Locate the cell with the specified text and output its (X, Y) center coordinate. 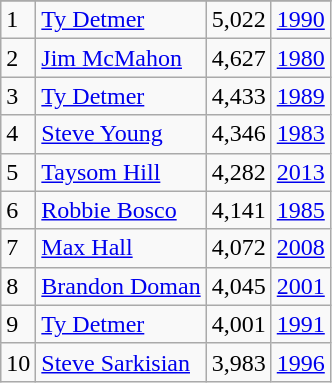
4,346 (238, 134)
8 (18, 286)
10 (18, 362)
Taysom Hill (121, 172)
2 (18, 58)
5 (18, 172)
7 (18, 248)
3,983 (238, 362)
4,141 (238, 210)
1983 (300, 134)
2001 (300, 286)
Steve Young (121, 134)
Jim McMahon (121, 58)
4 (18, 134)
2013 (300, 172)
1996 (300, 362)
1985 (300, 210)
1989 (300, 96)
Brandon Doman (121, 286)
4,433 (238, 96)
1980 (300, 58)
1991 (300, 324)
3 (18, 96)
6 (18, 210)
4,045 (238, 286)
4,072 (238, 248)
1990 (300, 20)
9 (18, 324)
4,282 (238, 172)
1 (18, 20)
Steve Sarkisian (121, 362)
Max Hall (121, 248)
5,022 (238, 20)
2008 (300, 248)
4,001 (238, 324)
4,627 (238, 58)
Robbie Bosco (121, 210)
